Detect which cell encompasses the target text, then output its (X, Y) center coordinate. 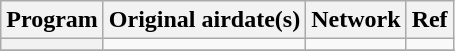
Original airdate(s) (204, 20)
Program (52, 20)
Network (356, 20)
Ref (430, 20)
